Extract the [x, y] coordinate from the center of the cell holding the provided text.  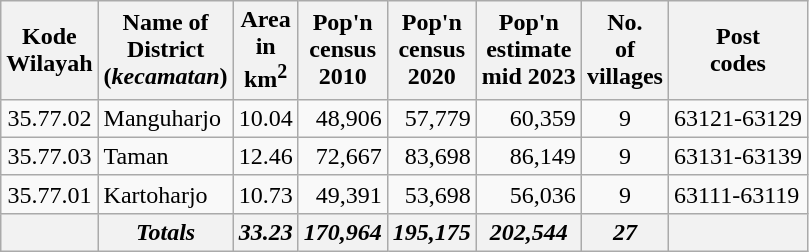
72,667 [342, 156]
33.23 [266, 232]
Kode Wilayah [50, 50]
53,698 [432, 194]
195,175 [432, 232]
Postcodes [738, 50]
27 [624, 232]
10.04 [266, 118]
Taman [166, 156]
Kartoharjo [166, 194]
Pop'nestimatemid 2023 [528, 50]
Pop'ncensus2020 [432, 50]
12.46 [266, 156]
35.77.03 [50, 156]
60,359 [528, 118]
63121-63129 [738, 118]
35.77.02 [50, 118]
49,391 [342, 194]
Name ofDistrict(kecamatan) [166, 50]
56,036 [528, 194]
Totals [166, 232]
83,698 [432, 156]
170,964 [342, 232]
Manguharjo [166, 118]
63131-63139 [738, 156]
No.ofvillages [624, 50]
10.73 [266, 194]
48,906 [342, 118]
Area in km2 [266, 50]
63111-63119 [738, 194]
86,149 [528, 156]
57,779 [432, 118]
202,544 [528, 232]
35.77.01 [50, 194]
Pop'ncensus2010 [342, 50]
